Return (X, Y) of the center of cell containing provided text 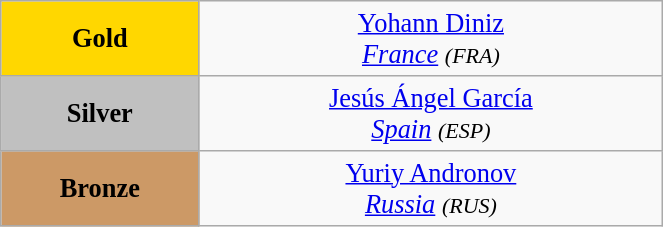
Silver (100, 112)
Jesús Ángel GarcíaSpain (ESP) (431, 112)
Yohann DinizFrance (FRA) (431, 38)
Bronze (100, 188)
Yuriy AndronovRussia (RUS) (431, 188)
Gold (100, 38)
